Output the [X, Y] coordinate of the center of the cell containing the given text.  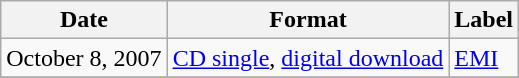
EMI [484, 58]
Date [84, 20]
Label [484, 20]
CD single, digital download [308, 58]
October 8, 2007 [84, 58]
Format [308, 20]
